From the cell containing the given text, extract its center point as (x, y) coordinate. 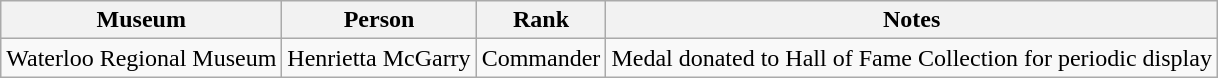
Museum (142, 20)
Rank (541, 20)
Person (379, 20)
Henrietta McGarry (379, 58)
Waterloo Regional Museum (142, 58)
Medal donated to Hall of Fame Collection for periodic display (912, 58)
Commander (541, 58)
Notes (912, 20)
